Determine the [X, Y] coordinate at the center of the cell enclosing the given text.  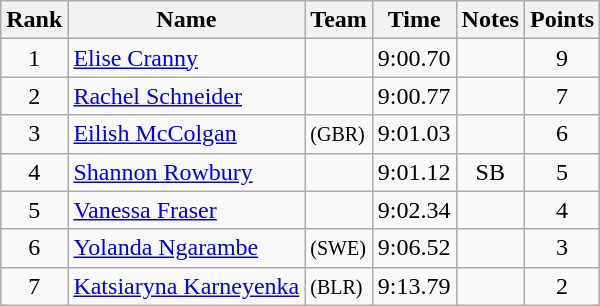
9 [562, 58]
Vanessa Fraser [186, 210]
(GBR) [339, 134]
Points [562, 20]
(SWE) [339, 248]
Shannon Rowbury [186, 172]
9:13.79 [414, 286]
Name [186, 20]
Notes [490, 20]
Elise Cranny [186, 58]
SB [490, 172]
Time [414, 20]
Rank [34, 20]
(BLR) [339, 286]
Eilish McColgan [186, 134]
Team [339, 20]
9:02.34 [414, 210]
9:06.52 [414, 248]
Yolanda Ngarambe [186, 248]
9:01.12 [414, 172]
9:00.77 [414, 96]
Katsiaryna Karneyenka [186, 286]
Rachel Schneider [186, 96]
9:00.70 [414, 58]
9:01.03 [414, 134]
1 [34, 58]
